Locate the cell with the specified text and output its (X, Y) center coordinate. 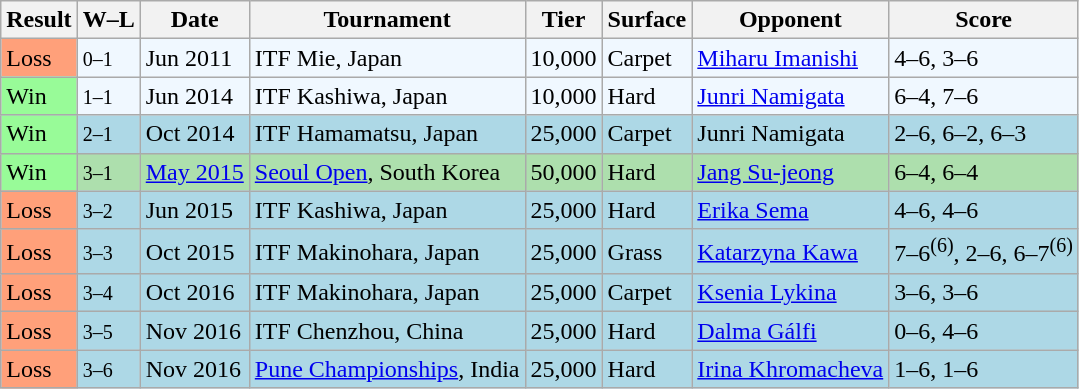
3–6, 3–6 (984, 293)
3–3 (108, 252)
Pune Championships, India (387, 369)
Result (39, 20)
Surface (647, 20)
2–6, 6–2, 6–3 (984, 134)
3–1 (108, 172)
ITF Mie, Japan (387, 58)
Irina Khromacheva (790, 369)
Oct 2016 (194, 293)
Opponent (790, 20)
Grass (647, 252)
1–1 (108, 96)
3–6 (108, 369)
Erika Sema (790, 210)
7–6(6), 2–6, 6–7(6) (984, 252)
Oct 2015 (194, 252)
6–4, 7–6 (984, 96)
Jun 2015 (194, 210)
6–4, 6–4 (984, 172)
W–L (108, 20)
Dalma Gálfi (790, 331)
Jun 2014 (194, 96)
Tournament (387, 20)
Jang Su-jeong (790, 172)
Katarzyna Kawa (790, 252)
ITF Hamamatsu, Japan (387, 134)
Seoul Open, South Korea (387, 172)
Jun 2011 (194, 58)
Tier (564, 20)
Oct 2014 (194, 134)
1–6, 1–6 (984, 369)
50,000 (564, 172)
3–2 (108, 210)
0–6, 4–6 (984, 331)
2–1 (108, 134)
Miharu Imanishi (790, 58)
3–4 (108, 293)
3–5 (108, 331)
Score (984, 20)
0–1 (108, 58)
Date (194, 20)
Ksenia Lykina (790, 293)
ITF Chenzhou, China (387, 331)
May 2015 (194, 172)
4–6, 4–6 (984, 210)
4–6, 3–6 (984, 58)
